From the cell containing the given text, extract its center point as [X, Y] coordinate. 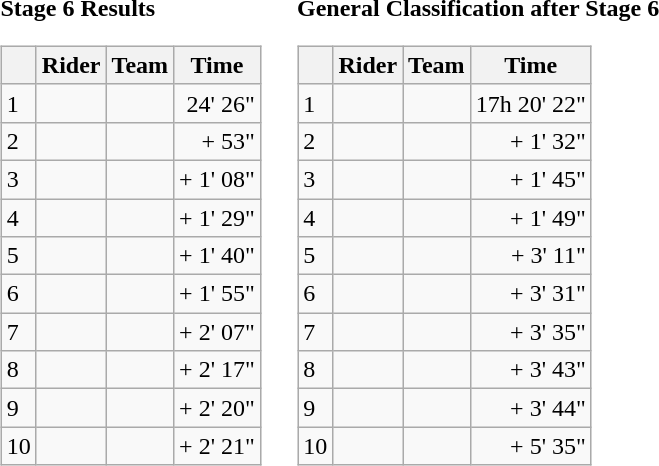
17h 20' 22" [530, 103]
+ 3' 43" [530, 370]
+ 1' 29" [218, 217]
+ 1' 40" [218, 256]
+ 2' 17" [218, 370]
+ 1' 32" [530, 141]
+ 3' 11" [530, 256]
+ 2' 20" [218, 408]
+ 3' 44" [530, 408]
+ 1' 45" [530, 179]
+ 53" [218, 141]
+ 1' 55" [218, 294]
+ 2' 07" [218, 332]
+ 5' 35" [530, 446]
+ 1' 08" [218, 179]
+ 3' 35" [530, 332]
+ 2' 21" [218, 446]
+ 3' 31" [530, 294]
+ 1' 49" [530, 217]
24' 26" [218, 103]
